Capture the cell that displays the provided text and extract its (X, Y) central coordinate. 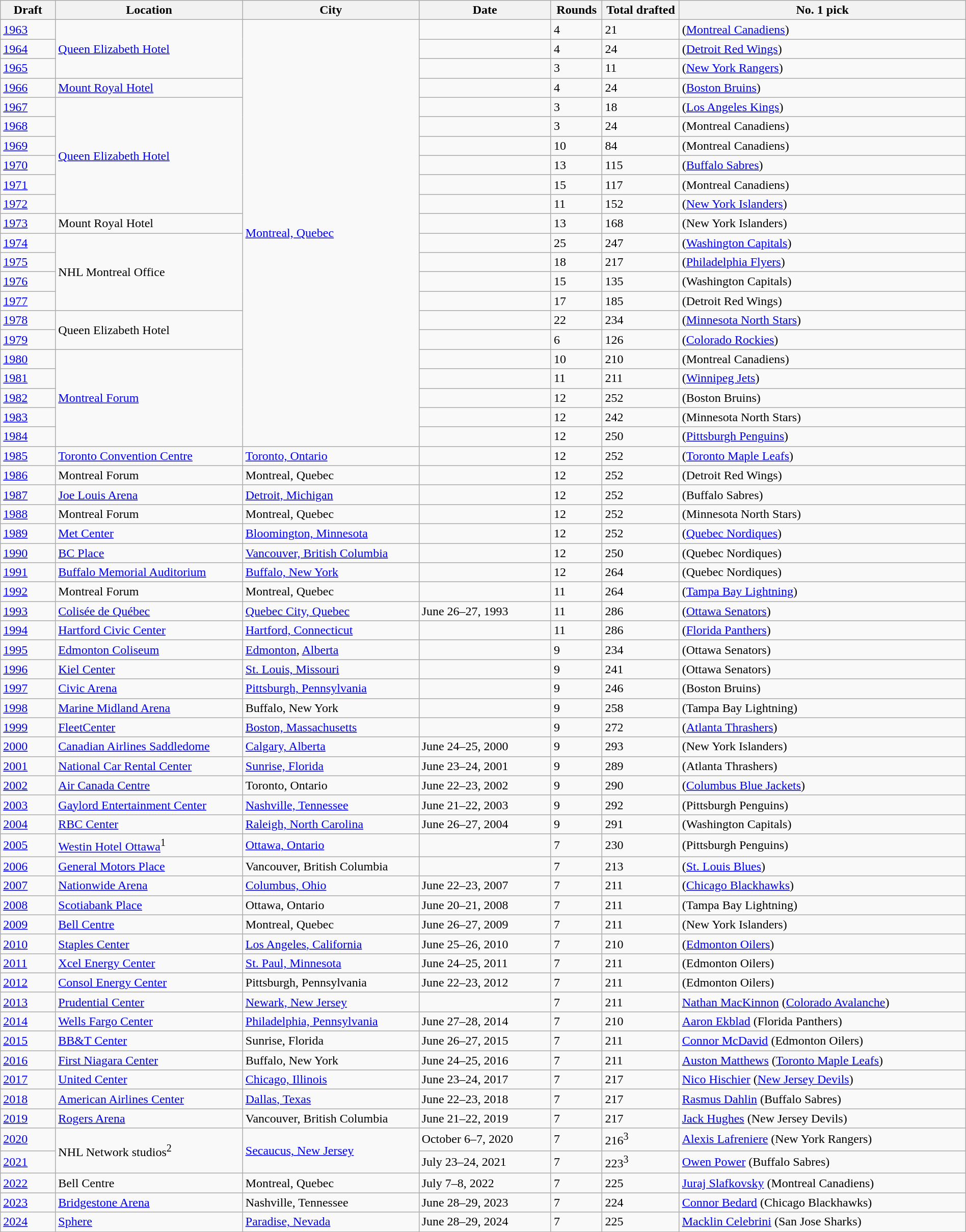
Westin Hotel Ottawa1 (149, 845)
1985 (28, 456)
2021 (28, 1162)
June 23–24, 2017 (485, 1080)
1993 (28, 611)
Columbus, Ohio (331, 886)
152 (641, 204)
FleetCenter (149, 727)
2002 (28, 785)
17 (576, 301)
June 22–23, 2007 (485, 886)
247 (641, 243)
1990 (28, 553)
2018 (28, 1099)
230 (641, 845)
Philadelphia, Pennsylvania (331, 1021)
289 (641, 766)
June 24–25, 2011 (485, 963)
Chicago, Illinois (331, 1080)
Met Center (149, 533)
Owen Power (Buffalo Sabres) (822, 1162)
No. 1 pick (822, 10)
(Los Angeles Kings) (822, 107)
1991 (28, 572)
(Toronto Maple Leafs) (822, 456)
1969 (28, 146)
1981 (28, 378)
224 (641, 1202)
June 21–22, 2019 (485, 1118)
(St. Louis Blues) (822, 866)
246 (641, 689)
Edmonton, Alberta (331, 650)
BB&T Center (149, 1041)
126 (641, 340)
United Center (149, 1080)
1976 (28, 282)
Connor McDavid (Edmonton Oilers) (822, 1041)
Paradise, Nevada (331, 1222)
Location (149, 10)
Jack Hughes (New Jersey Devils) (822, 1118)
1984 (28, 436)
Canadian Airlines Saddledome (149, 747)
(New York Rangers) (822, 68)
2013 (28, 1002)
June 26–27, 2015 (485, 1041)
2001 (28, 766)
293 (641, 747)
First Niagara Center (149, 1060)
Aaron Ekblad (Florida Panthers) (822, 1021)
25 (576, 243)
2014 (28, 1021)
July 23–24, 2021 (485, 1162)
June 24–25, 2000 (485, 747)
RBC Center (149, 824)
1998 (28, 708)
2008 (28, 905)
1989 (28, 533)
Calgary, Alberta (331, 747)
Detroit, Michigan (331, 495)
Rounds (576, 10)
Colisée de Québec (149, 611)
1986 (28, 475)
1980 (28, 359)
2024 (28, 1222)
June 22–23, 2012 (485, 982)
June 27–28, 2014 (485, 1021)
Scotiabank Place (149, 905)
June 28–29, 2023 (485, 1202)
2000 (28, 747)
117 (641, 184)
115 (641, 165)
291 (641, 824)
1994 (28, 631)
1971 (28, 184)
Boston, Massachusetts (331, 727)
1973 (28, 223)
1968 (28, 126)
2233 (641, 1162)
21 (641, 30)
241 (641, 669)
1965 (28, 68)
October 6–7, 2020 (485, 1140)
Wells Fargo Center (149, 1021)
June 26–27, 2004 (485, 824)
Gaylord Entertainment Center (149, 805)
June 20–21, 2008 (485, 905)
Nico Hischier (New Jersey Devils) (822, 1080)
1997 (28, 689)
1974 (28, 243)
St. Louis, Missouri (331, 669)
June 26–27, 1993 (485, 611)
June 23–24, 2001 (485, 766)
2163 (641, 1140)
272 (641, 727)
2005 (28, 845)
2004 (28, 824)
1977 (28, 301)
1979 (28, 340)
1999 (28, 727)
1975 (28, 262)
(Florida Panthers) (822, 631)
St. Paul, Minnesota (331, 963)
2003 (28, 805)
Prudential Center (149, 1002)
2019 (28, 1118)
Marine Midland Arena (149, 708)
June 22–23, 2018 (485, 1099)
(Chicago Blackhawks) (822, 886)
1970 (28, 165)
185 (641, 301)
135 (641, 282)
City (331, 10)
1982 (28, 398)
June 22–23, 2002 (485, 785)
Draft (28, 10)
6 (576, 340)
(Philadelphia Flyers) (822, 262)
292 (641, 805)
General Motors Place (149, 866)
2017 (28, 1080)
Juraj Slafkovsky (Montreal Canadiens) (822, 1183)
2006 (28, 866)
1964 (28, 49)
Air Canada Centre (149, 785)
Bridgestone Arena (149, 1202)
84 (641, 146)
NHL Network studios2 (149, 1151)
1978 (28, 320)
2007 (28, 886)
Kiel Center (149, 669)
1983 (28, 417)
Edmonton Coliseum (149, 650)
1967 (28, 107)
2016 (28, 1060)
2011 (28, 963)
Quebec City, Quebec (331, 611)
Civic Arena (149, 689)
2022 (28, 1183)
242 (641, 417)
1963 (28, 30)
Date (485, 10)
Hartford, Connecticut (331, 631)
Auston Matthews (Toronto Maple Leafs) (822, 1060)
June 26–27, 2009 (485, 924)
1995 (28, 650)
Hartford Civic Center (149, 631)
2012 (28, 982)
National Car Rental Center (149, 766)
Nationwide Arena (149, 886)
BC Place (149, 553)
(Columbus Blue Jackets) (822, 785)
Connor Bedard (Chicago Blackhawks) (822, 1202)
NHL Montreal Office (149, 272)
June 21–22, 2003 (485, 805)
Consol Energy Center (149, 982)
Bloomington, Minnesota (331, 533)
1987 (28, 495)
Joe Louis Arena (149, 495)
258 (641, 708)
2009 (28, 924)
2020 (28, 1140)
(Colorado Rockies) (822, 340)
Staples Center (149, 944)
Xcel Energy Center (149, 963)
Newark, New Jersey (331, 1002)
Total drafted (641, 10)
American Airlines Center (149, 1099)
Los Angeles, California (331, 944)
Dallas, Texas (331, 1099)
(Winnipeg Jets) (822, 378)
Secaucus, New Jersey (331, 1151)
1966 (28, 88)
1972 (28, 204)
1996 (28, 669)
Buffalo Memorial Auditorium (149, 572)
22 (576, 320)
Nathan MacKinnon (Colorado Avalanche) (822, 1002)
2010 (28, 944)
1988 (28, 514)
June 25–26, 2010 (485, 944)
213 (641, 866)
Macklin Celebrini (San Jose Sharks) (822, 1222)
June 24–25, 2016 (485, 1060)
June 28–29, 2024 (485, 1222)
Sphere (149, 1222)
168 (641, 223)
Rogers Arena (149, 1118)
2023 (28, 1202)
1992 (28, 592)
2015 (28, 1041)
July 7–8, 2022 (485, 1183)
Rasmus Dahlin (Buffalo Sabres) (822, 1099)
290 (641, 785)
Raleigh, North Carolina (331, 824)
Alexis Lafreniere (New York Rangers) (822, 1140)
Toronto Convention Centre (149, 456)
